Return the [x, y] coordinate for the center point of the cell that contains the specified text.  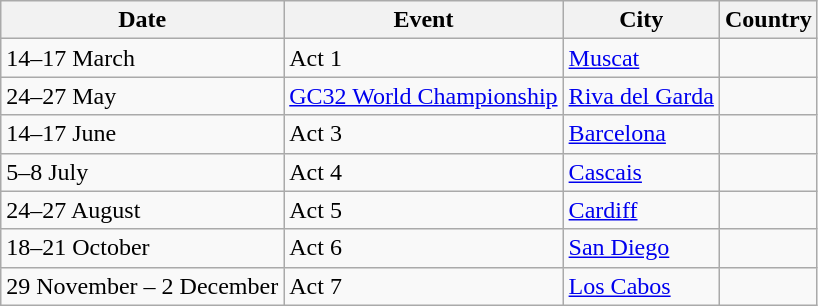
Cascais [641, 172]
24–27 August [142, 210]
Act 6 [424, 248]
Riva del Garda [641, 96]
Act 4 [424, 172]
Barcelona [641, 134]
Act 1 [424, 58]
City [641, 20]
San Diego [641, 248]
Act 5 [424, 210]
Country [768, 20]
Act 7 [424, 286]
Muscat [641, 58]
GC32 World Championship [424, 96]
Los Cabos [641, 286]
Cardiff [641, 210]
18–21 October [142, 248]
Date [142, 20]
5–8 July [142, 172]
Act 3 [424, 134]
14–17 March [142, 58]
29 November – 2 December [142, 286]
Event [424, 20]
14–17 June [142, 134]
24–27 May [142, 96]
